Scan for the cell matching the given text and deliver its (x, y) coordinate at center. 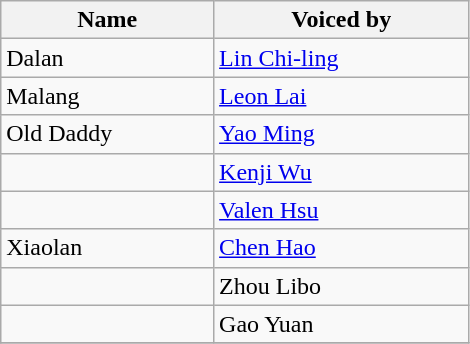
Old Daddy (108, 134)
Kenji Wu (342, 172)
Zhou Libo (342, 286)
Leon Lai (342, 96)
Malang (108, 96)
Voiced by (342, 20)
Lin Chi-ling (342, 58)
Chen Hao (342, 248)
Valen Hsu (342, 210)
Yao Ming (342, 134)
Gao Yuan (342, 324)
Xiaolan (108, 248)
Dalan (108, 58)
Name (108, 20)
